Search for the cell housing the specified text and yield its [X, Y] center coordinate. 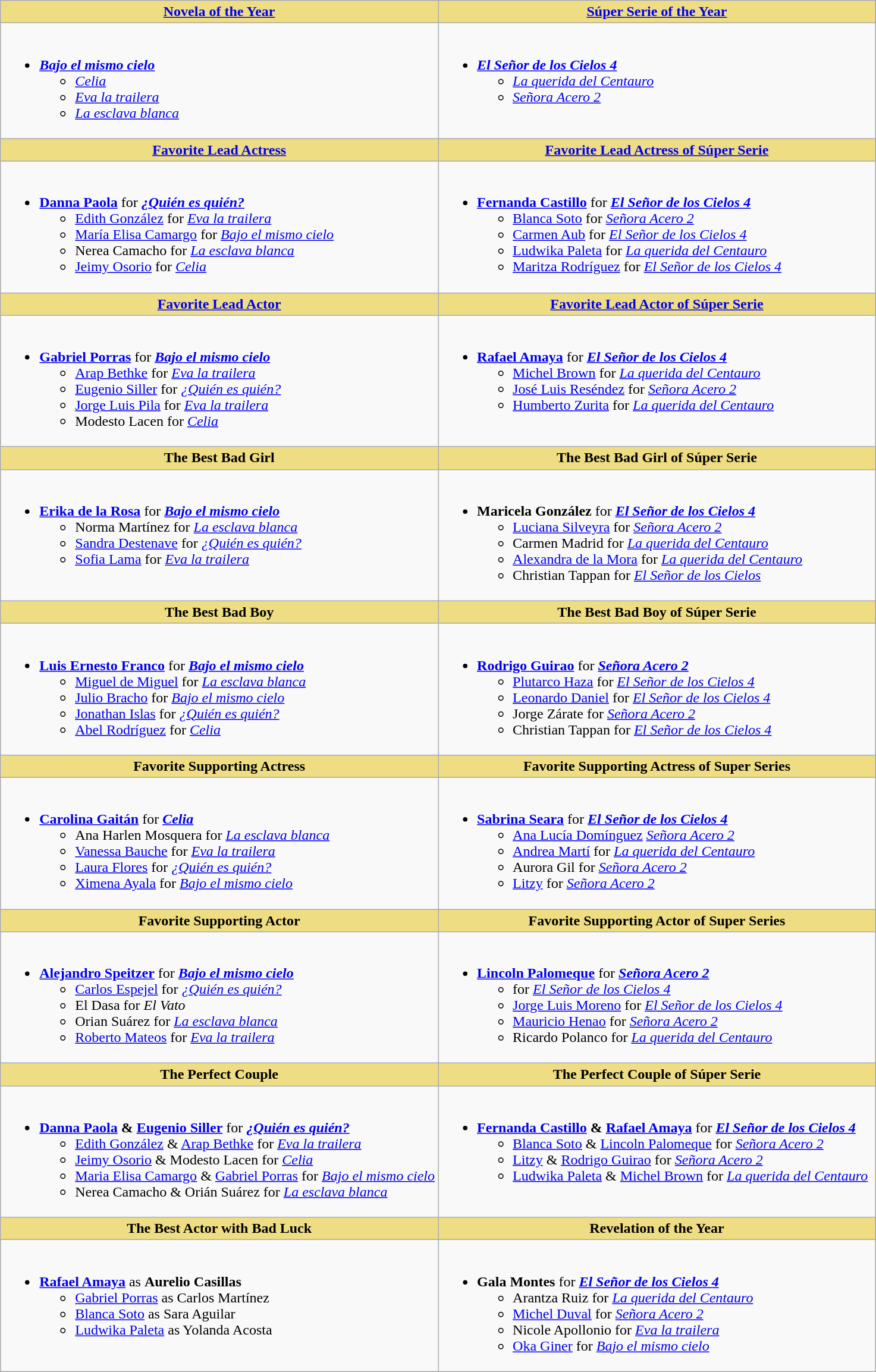
The Best Actor with Bad Luck [219, 1229]
Favorite Lead Actress [219, 150]
El Señor de los Cielos 4La querida del CentauroSeñora Acero 2 [657, 81]
Favorite Supporting Actor of Super Series [657, 920]
The Best Bad Boy [219, 612]
Súper Serie of the Year [657, 12]
The Best Bad Girl [219, 458]
Favorite Lead Actor [219, 304]
Novela of the Year [219, 12]
Rafael Amaya as Aurelio CasillasGabriel Porras as Carlos MartínezBlanca Soto as Sara AguilarLudwika Paleta as Yolanda Acosta [219, 1306]
Bajo el mismo cieloCeliaEva la traileraLa esclava blanca [219, 81]
Favorite Supporting Actress [219, 766]
The Perfect Couple [219, 1075]
Favorite Lead Actress of Súper Serie [657, 150]
The Best Bad Boy of Súper Serie [657, 612]
Favorite Lead Actor of Súper Serie [657, 304]
The Perfect Couple of Súper Serie [657, 1075]
Erika de la Rosa for Bajo el mismo cieloNorma Martínez for La esclava blancaSandra Destenave for ¿Quién es quién?Sofia Lama for Eva la trailera [219, 535]
Revelation of the Year [657, 1229]
The Best Bad Girl of Súper Serie [657, 458]
Favorite Supporting Actress of Super Series [657, 766]
Favorite Supporting Actor [219, 920]
